From the cell containing the given text, extract its center point as [x, y] coordinate. 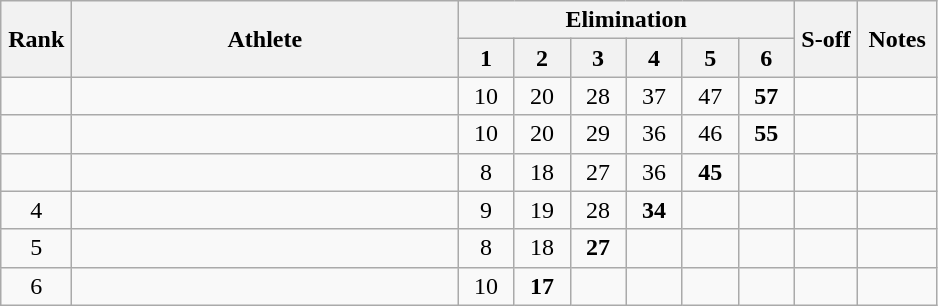
Rank [36, 39]
29 [598, 134]
17 [542, 286]
34 [654, 210]
55 [766, 134]
45 [710, 172]
57 [766, 96]
S-off [826, 39]
46 [710, 134]
3 [598, 58]
Notes [898, 39]
2 [542, 58]
37 [654, 96]
9 [486, 210]
1 [486, 58]
Elimination [626, 20]
19 [542, 210]
47 [710, 96]
Athlete [265, 39]
